Search for the cell housing the specified text and yield its [X, Y] center coordinate. 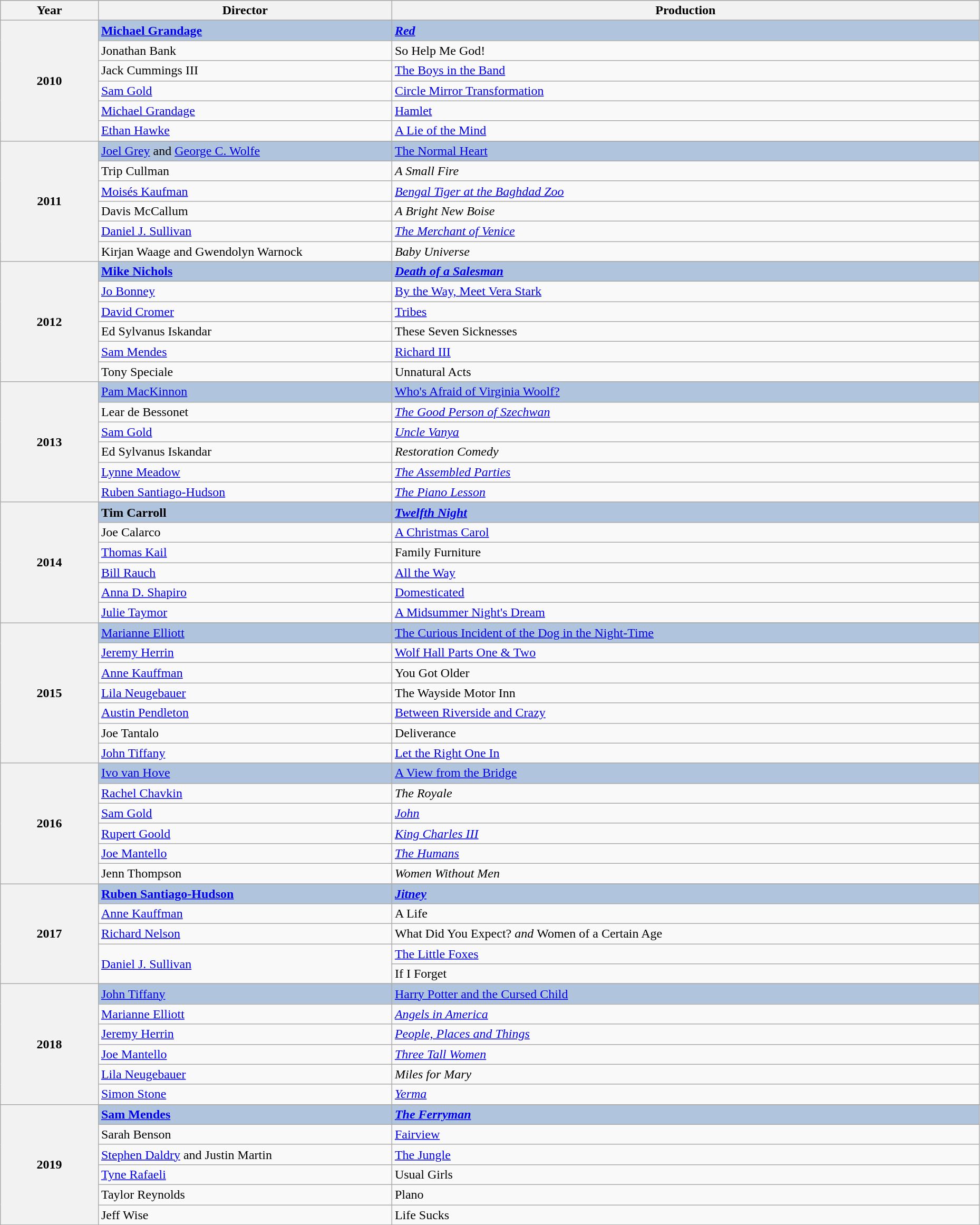
Ivo van Hove [245, 773]
2015 [50, 693]
Jo Bonney [245, 292]
Wolf Hall Parts One & Two [685, 653]
Year [50, 11]
Jeff Wise [245, 1214]
If I Forget [685, 974]
King Charles III [685, 833]
Davis McCallum [245, 211]
Uncle Vanya [685, 432]
2019 [50, 1164]
Austin Pendleton [245, 713]
Twelfth Night [685, 512]
Richard III [685, 352]
Life Sucks [685, 1214]
Joel Grey and George C. Wolfe [245, 151]
John [685, 813]
Tyne Rafaeli [245, 1174]
2010 [50, 81]
Stephen Daldry and Justin Martin [245, 1154]
Let the Right One In [685, 753]
Production [685, 11]
Jonathan Bank [245, 51]
Baby Universe [685, 252]
Plano [685, 1194]
Family Furniture [685, 552]
Restoration Comedy [685, 452]
A Bright New Boise [685, 211]
Rupert Goold [245, 833]
Tribes [685, 312]
Joe Calarco [245, 532]
Women Without Men [685, 873]
Bengal Tiger at the Baghdad Zoo [685, 191]
A Christmas Carol [685, 532]
Harry Potter and the Cursed Child [685, 994]
Julie Taymor [245, 613]
Jitney [685, 894]
These Seven Sicknesses [685, 332]
Anna D. Shapiro [245, 593]
The Normal Heart [685, 151]
David Cromer [245, 312]
Richard Nelson [245, 934]
Hamlet [685, 111]
Unnatural Acts [685, 372]
Mike Nichols [245, 272]
Director [245, 11]
Circle Mirror Transformation [685, 91]
Kirjan Waage and Gwendolyn Warnock [245, 252]
The Little Foxes [685, 954]
2012 [50, 322]
A Midsummer Night's Dream [685, 613]
2018 [50, 1044]
The Ferryman [685, 1114]
Taylor Reynolds [245, 1194]
Deliverance [685, 733]
Angels in America [685, 1014]
Lear de Bessonet [245, 412]
Jack Cummings III [245, 71]
People, Places and Things [685, 1034]
The Wayside Motor Inn [685, 693]
2014 [50, 562]
What Did You Expect? and Women of a Certain Age [685, 934]
Domesticated [685, 593]
By the Way, Meet Vera Stark [685, 292]
Tony Speciale [245, 372]
Miles for Mary [685, 1074]
A View from the Bridge [685, 773]
Who's Afraid of Virginia Woolf? [685, 392]
The Piano Lesson [685, 492]
You Got Older [685, 673]
Bill Rauch [245, 572]
The Boys in the Band [685, 71]
The Jungle [685, 1154]
Thomas Kail [245, 552]
So Help Me God! [685, 51]
Fairview [685, 1134]
Moisés Kaufman [245, 191]
Lynne Meadow [245, 472]
2017 [50, 934]
Three Tall Women [685, 1054]
All the Way [685, 572]
2013 [50, 442]
2011 [50, 201]
Rachel Chavkin [245, 793]
Between Riverside and Crazy [685, 713]
The Royale [685, 793]
The Good Person of Szechwan [685, 412]
A Life [685, 914]
The Merchant of Venice [685, 231]
Simon Stone [245, 1094]
The Assembled Parties [685, 472]
Tim Carroll [245, 512]
The Curious Incident of the Dog in the Night-Time [685, 633]
Joe Tantalo [245, 733]
2016 [50, 823]
Jenn Thompson [245, 873]
Yerma [685, 1094]
Sarah Benson [245, 1134]
The Humans [685, 853]
Death of a Salesman [685, 272]
Pam MacKinnon [245, 392]
A Lie of the Mind [685, 131]
Ethan Hawke [245, 131]
Red [685, 31]
Usual Girls [685, 1174]
Trip Cullman [245, 171]
A Small Fire [685, 171]
